Capture the cell that displays the provided text and extract its (X, Y) central coordinate. 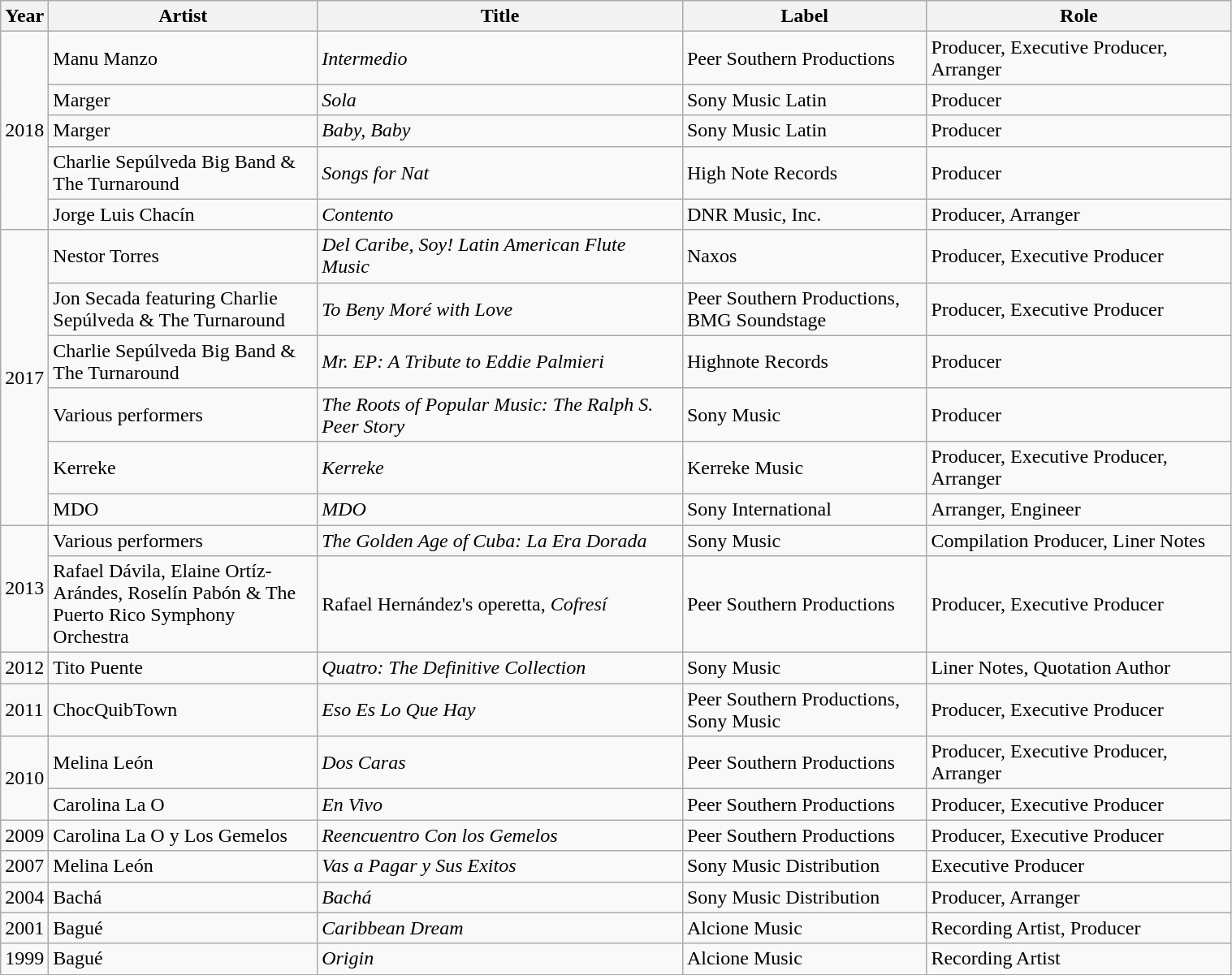
The Roots of Popular Music: The Ralph S. Peer Story (500, 414)
Sony International (804, 509)
DNR Music, Inc. (804, 214)
Recording Artist, Producer (1079, 928)
Carolina La O (184, 805)
Highnote Records (804, 362)
Caribbean Dream (500, 928)
2012 (24, 668)
Jorge Luis Chacín (184, 214)
2018 (24, 131)
Vas a Pagar y Sus Exitos (500, 866)
Songs for Nat (500, 172)
Reencuentro Con los Gemelos (500, 835)
Kerreke Music (804, 468)
2004 (24, 897)
Title (500, 16)
Arranger, Engineer (1079, 509)
En Vivo (500, 805)
To Beny Moré with Love (500, 308)
Compilation Producer, Liner Notes (1079, 540)
Manu Manzo (184, 58)
Rafael Dávila, Elaine Ortíz-Arándes, Roselín Pabón & The Puerto Rico Symphony Orchestra (184, 604)
2011 (24, 710)
Year (24, 16)
Recording Artist (1079, 959)
Peer Southern Productions, BMG Soundstage (804, 308)
Role (1079, 16)
Origin (500, 959)
Del Caribe, Soy! Latin American Flute Music (500, 257)
Sola (500, 100)
2009 (24, 835)
Eso Es Lo Que Hay (500, 710)
Carolina La O y Los Gemelos (184, 835)
Naxos (804, 257)
Nestor Torres (184, 257)
2010 (24, 778)
ChocQuibTown (184, 710)
2001 (24, 928)
The Golden Age of Cuba: La Era Dorada (500, 540)
Liner Notes, Quotation Author (1079, 668)
Dos Caras (500, 763)
Executive Producer (1079, 866)
Contento (500, 214)
Mr. EP: A Tribute to Eddie Palmieri (500, 362)
2017 (24, 377)
2007 (24, 866)
Rafael Hernández's operetta, Cofresí (500, 604)
Peer Southern Productions, Sony Music (804, 710)
Label (804, 16)
High Note Records (804, 172)
Baby, Baby (500, 131)
Tito Puente (184, 668)
Jon Secada featuring Charlie Sepúlveda & The Turnaround (184, 308)
Intermedio (500, 58)
Artist (184, 16)
Quatro: The Definitive Collection (500, 668)
2013 (24, 588)
1999 (24, 959)
